Detect which cell encompasses the target text, then output its [x, y] center coordinate. 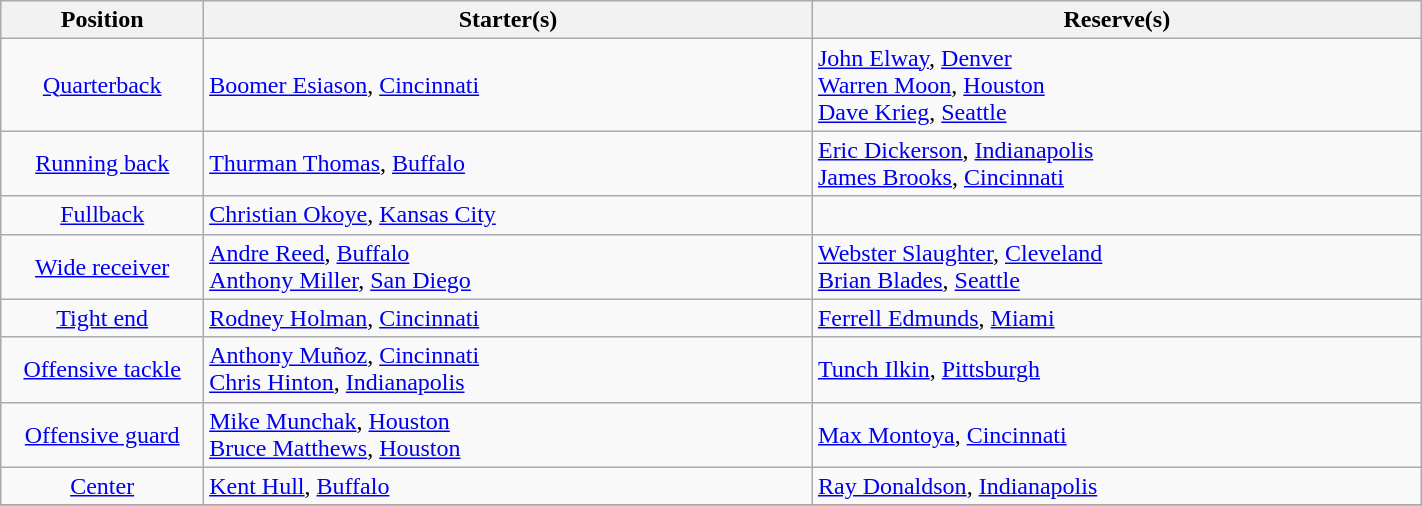
Offensive tackle [102, 370]
Tight end [102, 318]
Eric Dickerson, Indianapolis James Brooks, Cincinnati [1116, 164]
Mike Munchak, Houston Bruce Matthews, Houston [508, 434]
Rodney Holman, Cincinnati [508, 318]
Thurman Thomas, Buffalo [508, 164]
Anthony Muñoz, Cincinnati Chris Hinton, Indianapolis [508, 370]
Fullback [102, 215]
Ray Donaldson, Indianapolis [1116, 486]
Starter(s) [508, 20]
Ferrell Edmunds, Miami [1116, 318]
Wide receiver [102, 266]
Quarterback [102, 85]
Running back [102, 164]
Max Montoya, Cincinnati [1116, 434]
Position [102, 20]
Reserve(s) [1116, 20]
Kent Hull, Buffalo [508, 486]
John Elway, Denver Warren Moon, Houston Dave Krieg, Seattle [1116, 85]
Offensive guard [102, 434]
Christian Okoye, Kansas City [508, 215]
Tunch Ilkin, Pittsburgh [1116, 370]
Andre Reed, Buffalo Anthony Miller, San Diego [508, 266]
Center [102, 486]
Boomer Esiason, Cincinnati [508, 85]
Webster Slaughter, Cleveland Brian Blades, Seattle [1116, 266]
